For the text-containing cell, return its midpoint in (X, Y) coordinate format. 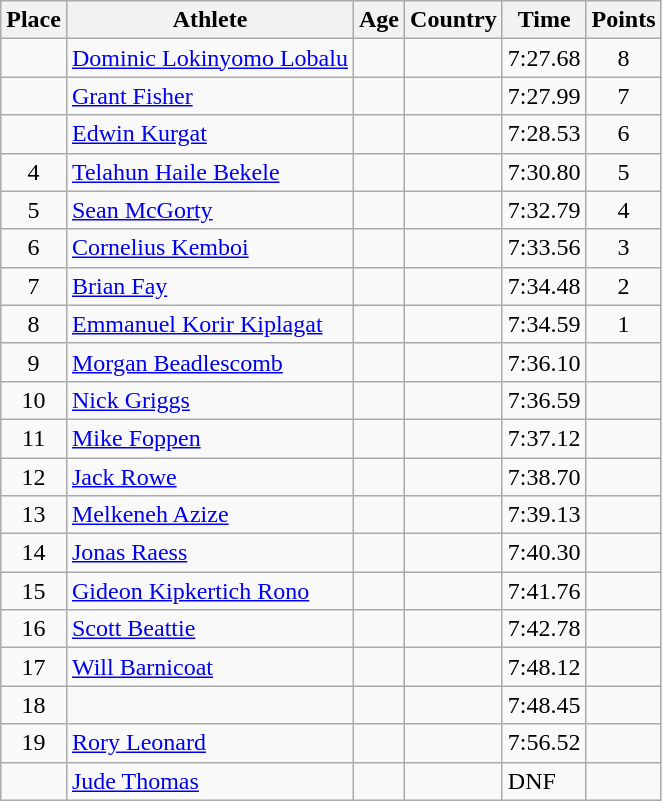
Edwin Kurgat (210, 134)
Dominic Lokinyomo Lobalu (210, 58)
Grant Fisher (210, 96)
Jack Rowe (210, 477)
7:27.68 (544, 58)
10 (34, 400)
7:48.12 (544, 667)
Will Barnicoat (210, 667)
Points (624, 20)
1 (624, 324)
19 (34, 743)
Country (454, 20)
9 (34, 362)
DNF (544, 781)
Athlete (210, 20)
7:48.45 (544, 705)
2 (624, 286)
7:39.13 (544, 515)
Jonas Raess (210, 553)
Melkeneh Azize (210, 515)
7:56.52 (544, 743)
7:42.78 (544, 629)
Scott Beattie (210, 629)
13 (34, 515)
Telahun Haile Bekele (210, 172)
7:34.59 (544, 324)
18 (34, 705)
Brian Fay (210, 286)
Age (378, 20)
3 (624, 248)
7:36.59 (544, 400)
16 (34, 629)
11 (34, 438)
14 (34, 553)
Time (544, 20)
7:38.70 (544, 477)
7:36.10 (544, 362)
Nick Griggs (210, 400)
Jude Thomas (210, 781)
12 (34, 477)
Morgan Beadlescomb (210, 362)
Mike Foppen (210, 438)
Cornelius Kemboi (210, 248)
7:33.56 (544, 248)
7:27.99 (544, 96)
7:40.30 (544, 553)
Sean McGorty (210, 210)
7:30.80 (544, 172)
Gideon Kipkertich Rono (210, 591)
Place (34, 20)
7:32.79 (544, 210)
Emmanuel Korir Kiplagat (210, 324)
7:41.76 (544, 591)
17 (34, 667)
Rory Leonard (210, 743)
7:37.12 (544, 438)
7:28.53 (544, 134)
7:34.48 (544, 286)
15 (34, 591)
